Search for the cell housing the specified text and yield its (X, Y) center coordinate. 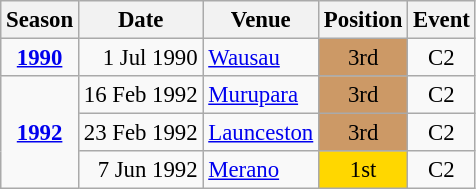
1992 (40, 132)
Venue (261, 20)
Wausau (261, 58)
Event (442, 20)
Position (364, 20)
Date (140, 20)
1 Jul 1990 (140, 58)
Merano (261, 170)
1990 (40, 58)
Launceston (261, 133)
Season (40, 20)
1st (364, 170)
7 Jun 1992 (140, 170)
Murupara (261, 95)
16 Feb 1992 (140, 95)
23 Feb 1992 (140, 133)
